From the cell containing the given text, extract its center point as (X, Y) coordinate. 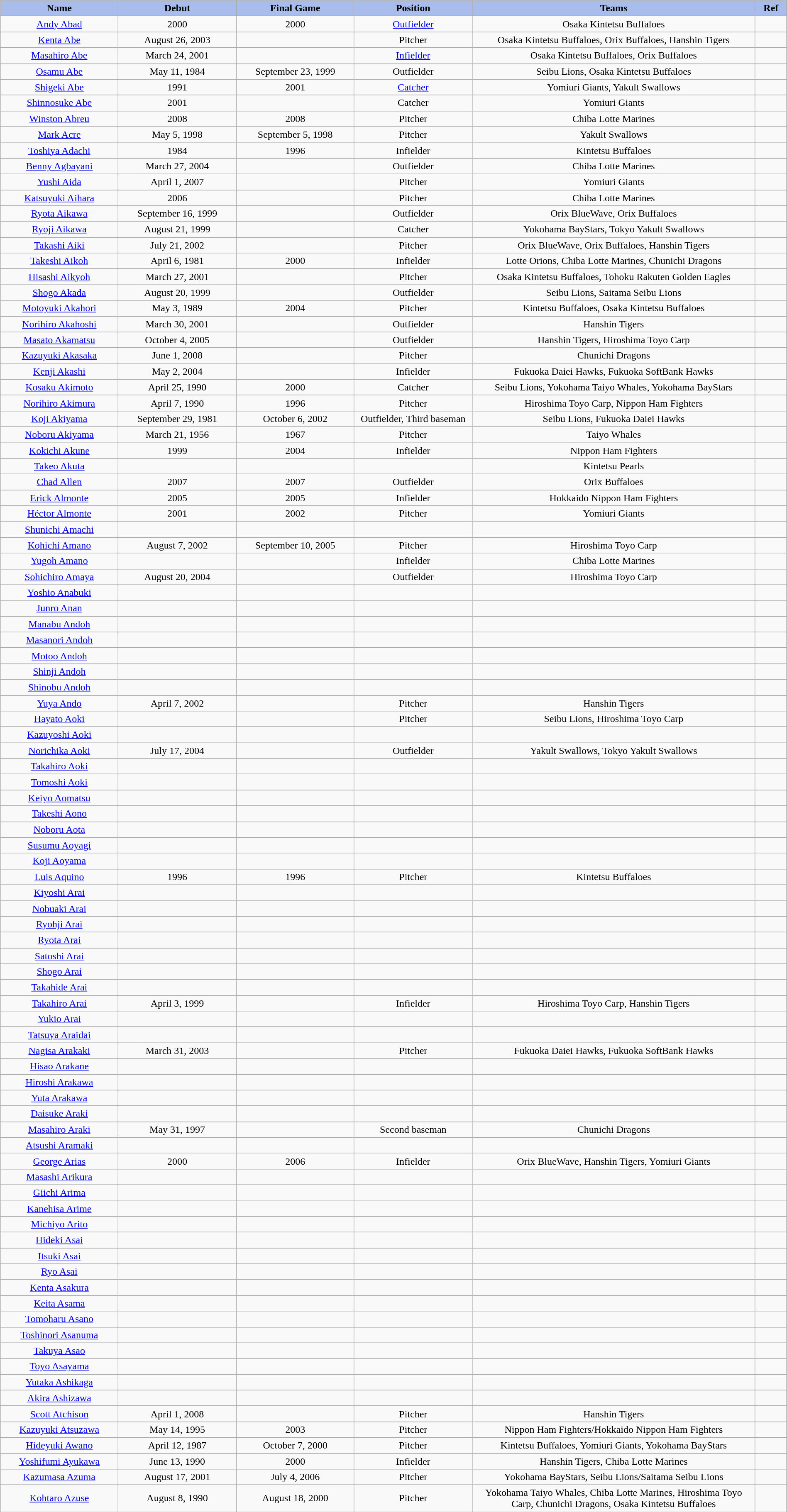
Kohichi Amano (59, 545)
Shigeki Abe (59, 87)
August 26, 2003 (177, 40)
March 27, 2001 (177, 277)
Takeshi Aikoh (59, 261)
2002 (295, 514)
Lotte Orions, Chiba Lotte Marines, Chunichi Dragons (613, 261)
Mark Acre (59, 134)
March 30, 2001 (177, 324)
Luis Aquino (59, 877)
Kiyoshi Arai (59, 893)
Osamu Abe (59, 71)
Takahiro Arai (59, 1003)
George Arias (59, 1161)
Hokkaido Nippon Ham Fighters (613, 498)
Yuya Ando (59, 703)
Masato Akamatsu (59, 340)
2003 (295, 1429)
Kenji Akashi (59, 371)
May 3, 1989 (177, 308)
Yakult Swallows (613, 134)
Motoo Andoh (59, 656)
Tomoshi Aoki (59, 782)
Kenta Abe (59, 40)
Nippon Ham Fighters/Hokkaido Nippon Ham Fighters (613, 1429)
Ryo Asai (59, 1272)
Shinobu Andoh (59, 687)
Osaka Kintetsu Buffaloes, Orix Buffaloes, Hanshin Tigers (613, 40)
April 3, 1999 (177, 1003)
Kazumasa Azuma (59, 1477)
Takahide Arai (59, 988)
Katsuyuki Aihara (59, 198)
Ryoji Aikawa (59, 229)
July 17, 2004 (177, 751)
Orix Buffaloes (613, 482)
October 6, 2002 (295, 419)
August 7, 2002 (177, 545)
Kohtaro Azuse (59, 1499)
May 11, 1984 (177, 71)
Yugoh Amano (59, 561)
Keita Asama (59, 1303)
Yokohama Taiyo Whales, Chiba Lotte Marines, Hiroshima Toyo Carp, Chunichi Dragons, Osaka Kintetsu Buffaloes (613, 1499)
Orix BlueWave, Hanshin Tigers, Yomiuri Giants (613, 1161)
Yutaka Ashikaga (59, 1382)
Seibu Lions, Yokohama Taiyo Whales, Yokohama BayStars (613, 387)
Taiyo Whales (613, 434)
Erick Almonte (59, 498)
Kintetsu Pearls (613, 466)
Giichi Arima (59, 1193)
Masanori Andoh (59, 640)
April 25, 1990 (177, 387)
Noboru Akiyama (59, 434)
Motoyuki Akahori (59, 308)
September 23, 1999 (295, 71)
Héctor Almonte (59, 514)
Hisashi Aikyoh (59, 277)
Yokohama BayStars, Tokyo Yakult Swallows (613, 229)
Tomoharu Asano (59, 1319)
June 1, 2008 (177, 356)
Hanshin Tigers, Hiroshima Toyo Carp (613, 340)
October 4, 2005 (177, 340)
1967 (295, 434)
Ref (771, 8)
July 4, 2006 (295, 1477)
Name (59, 8)
Kintetsu Buffaloes, Osaka Kintetsu Buffaloes (613, 308)
Shogo Arai (59, 972)
Seibu Lions, Hiroshima Toyo Carp (613, 719)
Debut (177, 8)
March 31, 2003 (177, 1051)
Shinnosuke Abe (59, 103)
August 17, 2001 (177, 1477)
June 13, 1990 (177, 1461)
Seibu Lions, Osaka Kintetsu Buffaloes (613, 71)
Outfielder, Third baseman (413, 419)
May 2, 2004 (177, 371)
April 7, 2002 (177, 703)
Yokohama BayStars, Seibu Lions/Saitama Seibu Lions (613, 1477)
Shunichi Amachi (59, 529)
Ryohji Arai (59, 924)
Toyo Asayama (59, 1366)
Kanehisa Arime (59, 1209)
Nagisa Arakaki (59, 1051)
Itsuki Asai (59, 1256)
Yuta Arakawa (59, 1098)
Yoshio Anabuki (59, 593)
Hideyuki Awano (59, 1445)
Kazuyoshi Aoki (59, 735)
August 20, 2004 (177, 577)
May 14, 1995 (177, 1429)
Yakult Swallows, Tokyo Yakult Swallows (613, 751)
September 29, 1981 (177, 419)
March 24, 2001 (177, 56)
Chad Allen (59, 482)
March 27, 2004 (177, 166)
Position (413, 8)
Keiyo Aomatsu (59, 798)
Scott Atchison (59, 1414)
Noboru Aota (59, 829)
Takuya Asao (59, 1351)
Norihiro Akahoshi (59, 324)
Benny Agbayani (59, 166)
Nippon Ham Fighters (613, 450)
April 12, 1987 (177, 1445)
Satoshi Arai (59, 956)
August 21, 1999 (177, 229)
April 1, 2008 (177, 1414)
Hiroshi Arakawa (59, 1082)
Teams (613, 8)
Akira Ashizawa (59, 1398)
April 1, 2007 (177, 182)
Toshiya Adachi (59, 150)
Hayato Aoki (59, 719)
Kokichi Akune (59, 450)
Osaka Kintetsu Buffaloes, Orix Buffaloes (613, 56)
Hisao Arakane (59, 1066)
Takeshi Aono (59, 814)
1991 (177, 87)
Ryota Arai (59, 940)
Masahiro Abe (59, 56)
August 18, 2000 (295, 1499)
Osaka Kintetsu Buffaloes (613, 24)
Junro Anan (59, 608)
Daisuke Araki (59, 1114)
Kintetsu Buffaloes, Yomiuri Giants, Yokohama BayStars (613, 1445)
Winston Abreu (59, 119)
Kosaku Akimoto (59, 387)
April 7, 1990 (177, 403)
Seibu Lions, Fukuoka Daiei Hawks (613, 419)
Susumu Aoyagi (59, 845)
Hiroshima Toyo Carp, Nippon Ham Fighters (613, 403)
Seibu Lions, Saitama Seibu Lions (613, 293)
Andy Abad (59, 24)
Shogo Akada (59, 293)
July 21, 2002 (177, 245)
April 6, 1981 (177, 261)
Masahiro Araki (59, 1129)
1999 (177, 450)
1984 (177, 150)
Second baseman (413, 1129)
Norichika Aoki (59, 751)
Michiyo Arito (59, 1224)
Shinji Andoh (59, 671)
Toshinori Asanuma (59, 1335)
Kazuyuki Atsuzawa (59, 1429)
Koji Akiyama (59, 419)
March 21, 1956 (177, 434)
Takahiro Aoki (59, 766)
Koji Aoyama (59, 861)
Takeo Akuta (59, 466)
Norihiro Akimura (59, 403)
September 16, 1999 (177, 214)
Orix BlueWave, Orix Buffaloes (613, 214)
Tatsuya Araidai (59, 1035)
August 20, 1999 (177, 293)
August 8, 1990 (177, 1499)
Hanshin Tigers, Chiba Lotte Marines (613, 1461)
Atsushi Aramaki (59, 1145)
Takashi Aiki (59, 245)
Yoshifumi Ayukawa (59, 1461)
September 5, 1998 (295, 134)
Hideki Asai (59, 1240)
Osaka Kintetsu Buffaloes, Tohoku Rakuten Golden Eagles (613, 277)
Yushi Aida (59, 182)
Yomiuri Giants, Yakult Swallows (613, 87)
Kenta Asakura (59, 1288)
May 5, 1998 (177, 134)
Yukio Arai (59, 1019)
October 7, 2000 (295, 1445)
May 31, 1997 (177, 1129)
Hiroshima Toyo Carp, Hanshin Tigers (613, 1003)
Sohichiro Amaya (59, 577)
Nobuaki Arai (59, 908)
September 10, 2005 (295, 545)
Ryota Aikawa (59, 214)
Kazuyuki Akasaka (59, 356)
Manabu Andoh (59, 624)
Masashi Arikura (59, 1177)
Orix BlueWave, Orix Buffaloes, Hanshin Tigers (613, 245)
Final Game (295, 8)
